Pinpoint the cell where the given text exists, returning its (x, y) midpoint coordinate. 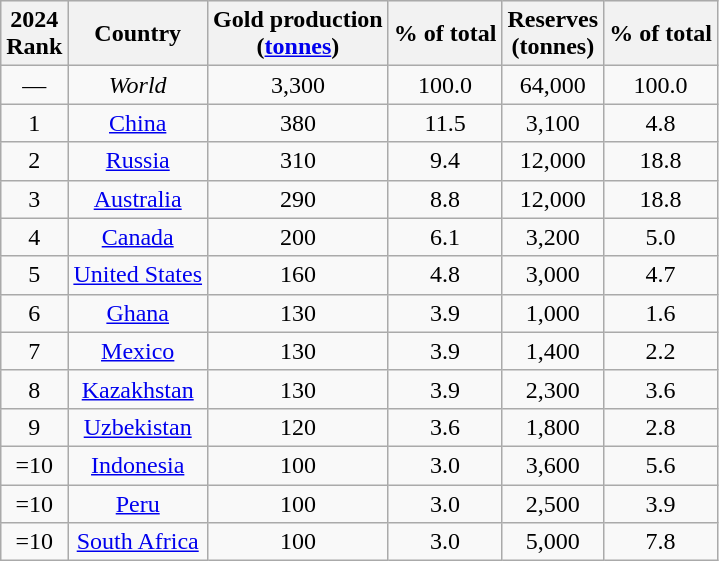
Canada (138, 237)
5.6 (661, 465)
2,300 (553, 389)
11.5 (445, 123)
— (34, 85)
2.2 (661, 351)
120 (298, 427)
310 (298, 161)
Kazakhstan (138, 389)
Mexico (138, 351)
4.7 (661, 275)
5 (34, 275)
4 (34, 237)
8.8 (445, 199)
3 (34, 199)
Peru (138, 503)
Gold production(tonnes) (298, 34)
3,000 (553, 275)
South Africa (138, 542)
3,300 (298, 85)
Australia (138, 199)
China (138, 123)
1,400 (553, 351)
2,500 (553, 503)
Ghana (138, 313)
United States (138, 275)
380 (298, 123)
200 (298, 237)
Country (138, 34)
3,600 (553, 465)
1,000 (553, 313)
2024Rank (34, 34)
Uzbekistan (138, 427)
9.4 (445, 161)
7.8 (661, 542)
World (138, 85)
Russia (138, 161)
160 (298, 275)
290 (298, 199)
2.8 (661, 427)
3,200 (553, 237)
6.1 (445, 237)
1,800 (553, 427)
64,000 (553, 85)
5,000 (553, 542)
8 (34, 389)
1 (34, 123)
5.0 (661, 237)
Indonesia (138, 465)
1.6 (661, 313)
6 (34, 313)
3,100 (553, 123)
9 (34, 427)
Reserves(tonnes) (553, 34)
7 (34, 351)
2 (34, 161)
